Detect which cell encompasses the target text, then output its (x, y) center coordinate. 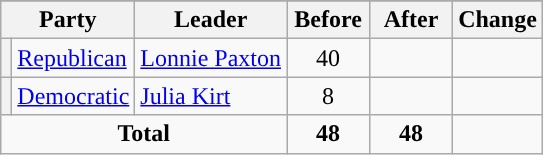
Before (328, 20)
After (412, 20)
Total (144, 134)
8 (328, 96)
Democratic (74, 96)
Lonnie Paxton (211, 58)
40 (328, 58)
Republican (74, 58)
Leader (211, 20)
Change (498, 20)
Julia Kirt (211, 96)
Party (68, 20)
